Detect which cell encompasses the target text, then output its [X, Y] center coordinate. 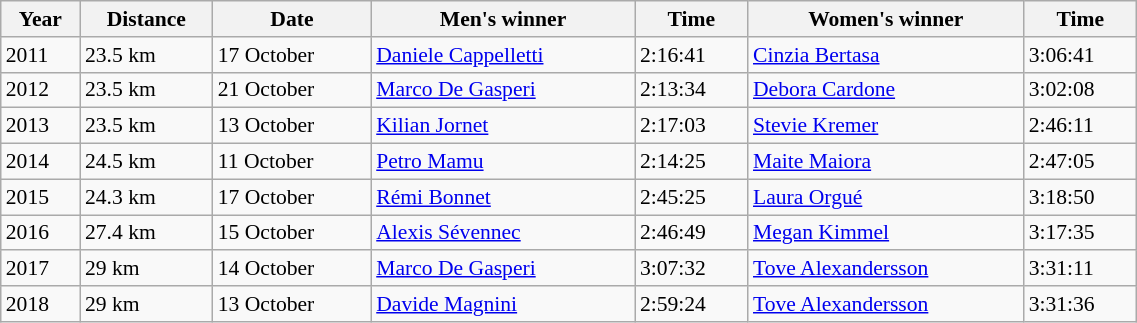
Debora Cardone [886, 90]
3:31:11 [1080, 269]
2015 [40, 197]
2:17:03 [692, 126]
Men's winner [503, 19]
Stevie Kremer [886, 126]
Maite Maiora [886, 162]
Date [292, 19]
2011 [40, 55]
2016 [40, 233]
2:46:49 [692, 233]
3:31:36 [1080, 304]
2017 [40, 269]
Alexis Sévennec [503, 233]
Women's winner [886, 19]
15 October [292, 233]
Petro Mamu [503, 162]
3:02:08 [1080, 90]
Megan Kimmel [886, 233]
3:06:41 [1080, 55]
11 October [292, 162]
2:14:25 [692, 162]
24.5 km [146, 162]
2:59:24 [692, 304]
2012 [40, 90]
27.4 km [146, 233]
Cinzia Bertasa [886, 55]
2014 [40, 162]
2018 [40, 304]
2:45:25 [692, 197]
3:07:32 [692, 269]
21 October [292, 90]
Distance [146, 19]
2:16:41 [692, 55]
Rémi Bonnet [503, 197]
Daniele Cappelletti [503, 55]
Laura Orgué [886, 197]
2:13:34 [692, 90]
2:47:05 [1080, 162]
24.3 km [146, 197]
14 October [292, 269]
2:46:11 [1080, 126]
Year [40, 19]
Davide Magnini [503, 304]
Kilian Jornet [503, 126]
3:18:50 [1080, 197]
2013 [40, 126]
3:17:35 [1080, 233]
